Detect which cell encompasses the target text, then output its (x, y) center coordinate. 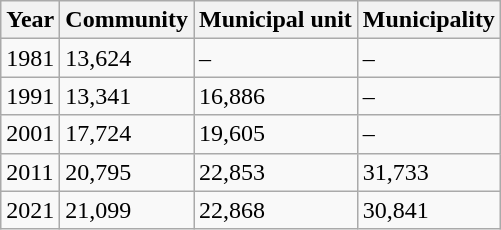
19,605 (276, 134)
13,624 (127, 58)
30,841 (428, 210)
22,853 (276, 172)
Municipal unit (276, 20)
16,886 (276, 96)
22,868 (276, 210)
13,341 (127, 96)
1981 (30, 58)
2001 (30, 134)
1991 (30, 96)
Municipality (428, 20)
17,724 (127, 134)
2011 (30, 172)
21,099 (127, 210)
Year (30, 20)
2021 (30, 210)
31,733 (428, 172)
Community (127, 20)
20,795 (127, 172)
